Locate the cell with the specified text and output its [X, Y] center coordinate. 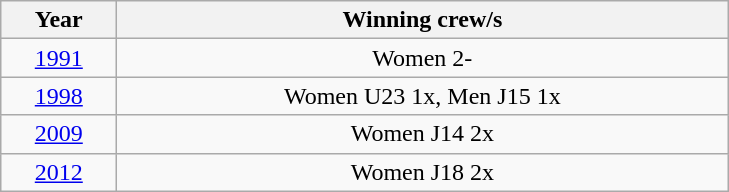
Women J18 2x [422, 172]
Women 2- [422, 58]
Winning crew/s [422, 20]
2009 [59, 134]
Women J14 2x [422, 134]
1998 [59, 96]
Year [59, 20]
1991 [59, 58]
Women U23 1x, Men J15 1x [422, 96]
2012 [59, 172]
